Detect which cell encompasses the target text, then output its [X, Y] center coordinate. 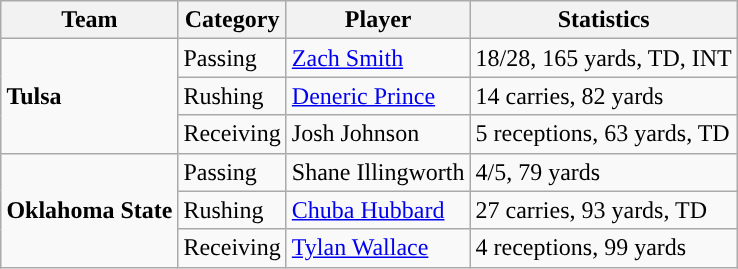
18/28, 165 yards, TD, INT [604, 58]
Statistics [604, 20]
4/5, 79 yards [604, 172]
Deneric Prince [378, 96]
27 carries, 93 yards, TD [604, 210]
Player [378, 20]
Shane Illingworth [378, 172]
Zach Smith [378, 58]
Josh Johnson [378, 134]
14 carries, 82 yards [604, 96]
Tylan Wallace [378, 248]
Chuba Hubbard [378, 210]
Oklahoma State [90, 210]
Category [232, 20]
4 receptions, 99 yards [604, 248]
Tulsa [90, 96]
Team [90, 20]
5 receptions, 63 yards, TD [604, 134]
